Pinpoint the cell where the given text exists, returning its (x, y) midpoint coordinate. 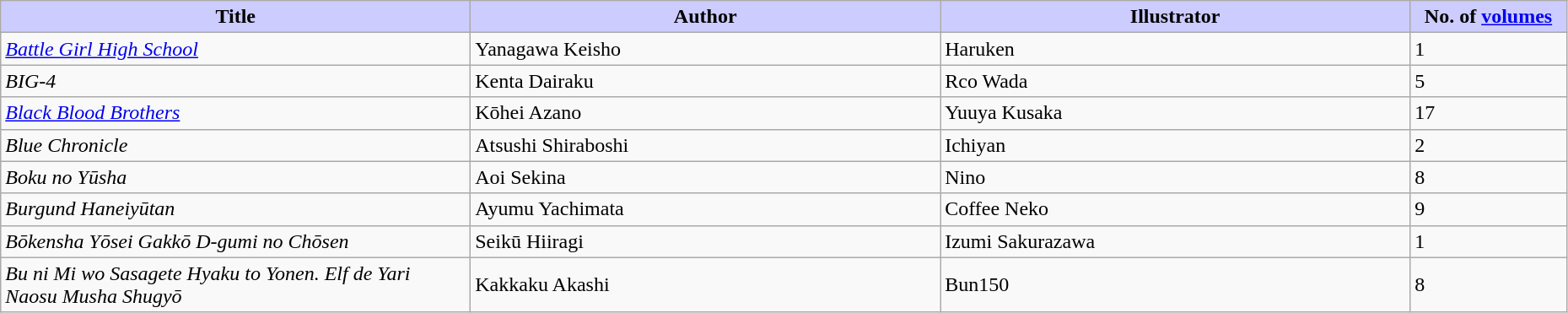
Kakkaku Akashi (705, 285)
Izumi Sakurazawa (1176, 241)
Yanagawa Keisho (705, 49)
Bu ni Mi wo Sasagete Hyaku to Yonen. Elf de Yari Naosu Musha Shugyō (236, 285)
Bun150 (1176, 285)
Burgund Haneiyūtan (236, 209)
9 (1489, 209)
Blue Chronicle (236, 145)
Kenta Dairaku (705, 81)
Boku no Yūsha (236, 177)
Battle Girl High School (236, 49)
No. of volumes (1489, 17)
5 (1489, 81)
Seikū Hiiragi (705, 241)
Kōhei Azano (705, 113)
Illustrator (1176, 17)
Aoi Sekina (705, 177)
Nino (1176, 177)
BIG-4 (236, 81)
Bōkensha Yōsei Gakkō D-gumi no Chōsen (236, 241)
Atsushi Shiraboshi (705, 145)
Coffee Neko (1176, 209)
Ayumu Yachimata (705, 209)
17 (1489, 113)
Ichiyan (1176, 145)
Yuuya Kusaka (1176, 113)
Black Blood Brothers (236, 113)
Title (236, 17)
2 (1489, 145)
Author (705, 17)
Haruken (1176, 49)
Rco Wada (1176, 81)
